Extract the [x, y] coordinate from the center of the cell holding the provided text.  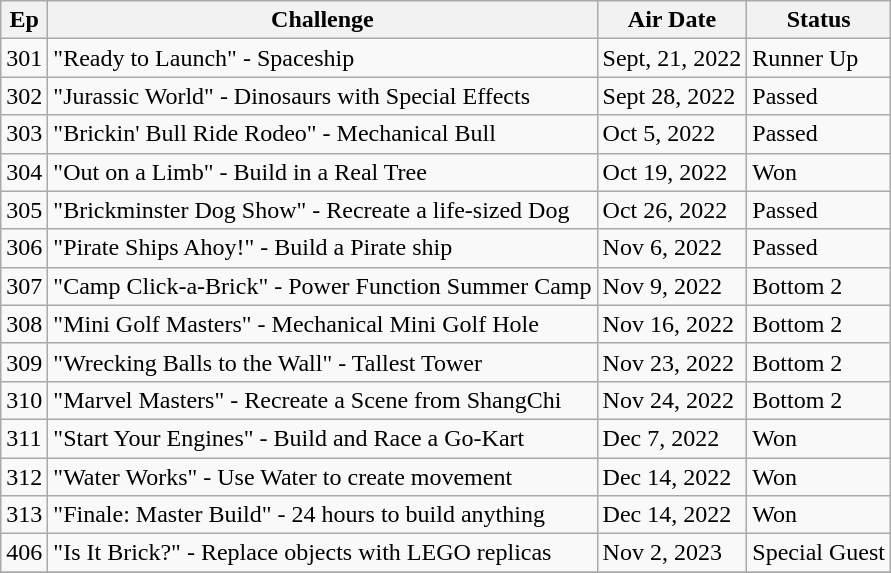
Nov 2, 2023 [672, 553]
309 [24, 362]
"Ready to Launch" - Spaceship [322, 58]
406 [24, 553]
Oct 19, 2022 [672, 172]
"Jurassic World" - Dinosaurs with Special Effects [322, 96]
Nov 9, 2022 [672, 286]
Air Date [672, 20]
302 [24, 96]
303 [24, 134]
Status [819, 20]
"Mini Golf Masters" - Mechanical Mini Golf Hole [322, 324]
312 [24, 477]
"Is It Brick?" - Replace objects with LEGO replicas [322, 553]
306 [24, 248]
Nov 6, 2022 [672, 248]
"Camp Click-a-Brick" - Power Function Summer Camp [322, 286]
"Wrecking Balls to the Wall" - Tallest Tower [322, 362]
308 [24, 324]
Ep [24, 20]
Nov 16, 2022 [672, 324]
"Brickminster Dog Show" - Recreate a life-sized Dog [322, 210]
Sept, 21, 2022 [672, 58]
304 [24, 172]
Nov 24, 2022 [672, 400]
311 [24, 438]
Oct 5, 2022 [672, 134]
Nov 23, 2022 [672, 362]
"Finale: Master Build" - 24 hours to build anything [322, 515]
"Water Works" - Use Water to create movement [322, 477]
307 [24, 286]
"Pirate Ships Ahoy!" - Build a Pirate ship [322, 248]
305 [24, 210]
Dec 7, 2022 [672, 438]
Oct 26, 2022 [672, 210]
"Brickin' Bull Ride Rodeo" - Mechanical Bull [322, 134]
310 [24, 400]
Challenge [322, 20]
Sept 28, 2022 [672, 96]
313 [24, 515]
301 [24, 58]
"Start Your Engines" - Build and Race a Go-Kart [322, 438]
Special Guest [819, 553]
"Marvel Masters" - Recreate a Scene from ShangChi [322, 400]
"Out on a Limb" - Build in a Real Tree [322, 172]
Runner Up [819, 58]
